Output the [x, y] coordinate of the center of the cell containing the given text.  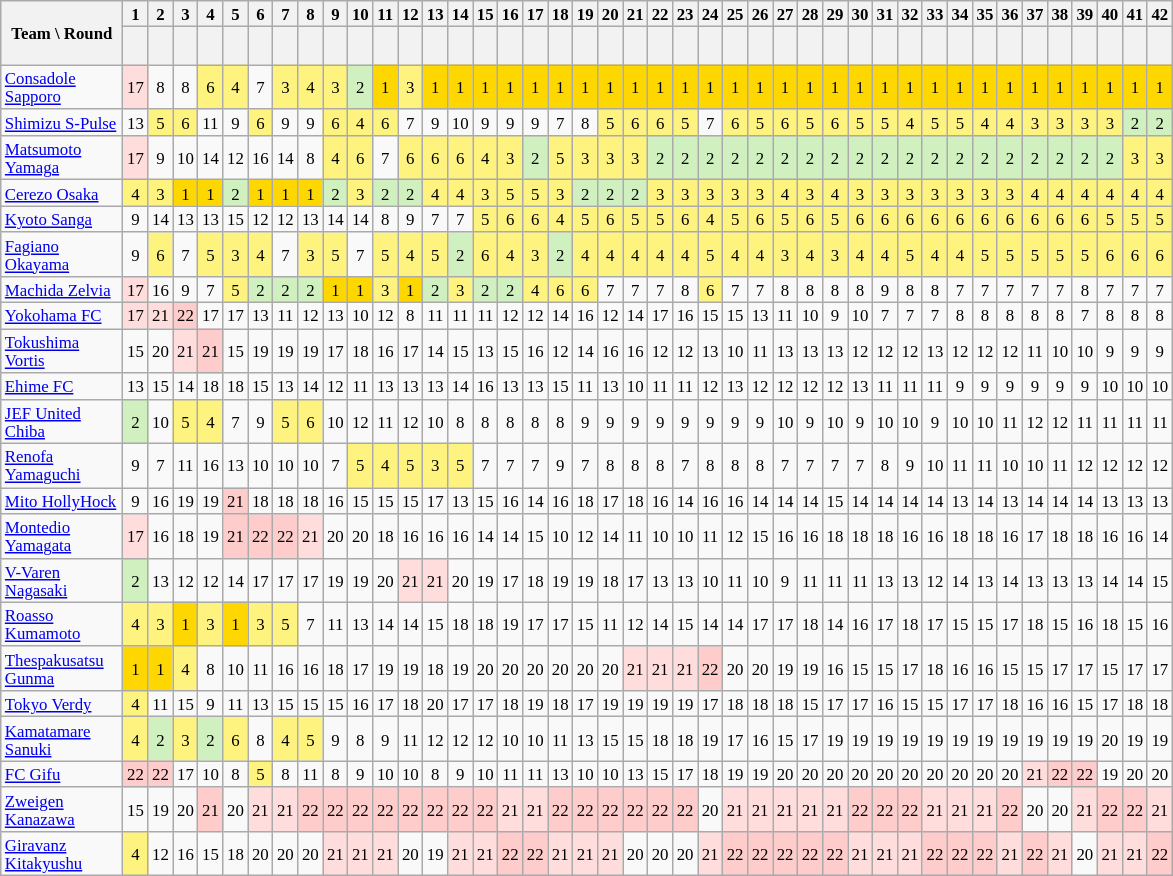
Thespakusatsu Gunma [62, 669]
Zweigen Kanazawa [62, 809]
36 [1010, 14]
Roasso Kumamoto [62, 624]
35 [984, 14]
Tokushima Vortis [62, 351]
33 [934, 14]
Giravanz Kitakyushu [62, 854]
Yokohama FC [62, 316]
24 [710, 14]
JEF United Chiba [62, 421]
26 [760, 14]
29 [836, 14]
Ehime FC [62, 386]
31 [884, 14]
Matsumoto Yamaga [62, 158]
FC Gifu [62, 774]
V-Varen Nagasaki [62, 580]
38 [1060, 14]
32 [910, 14]
Kyoto Sanga [62, 219]
23 [686, 14]
Consadole Sapporo [62, 87]
28 [810, 14]
Mito HollyHock [62, 501]
41 [1134, 14]
42 [1160, 14]
Machida Zelvia [62, 290]
40 [1110, 14]
Montedio Yamagata [62, 536]
Shimizu S-Pulse [62, 123]
Team \ Round [62, 33]
Renofa Yamaguchi [62, 466]
27 [786, 14]
Cerezo Osaka [62, 193]
25 [736, 14]
Kamatamare Sanuki [62, 739]
Tokyo Verdy [62, 704]
39 [1084, 14]
Fagiano Okayama [62, 254]
30 [860, 14]
34 [960, 14]
37 [1034, 14]
